Capture the cell that displays the provided text and extract its (X, Y) central coordinate. 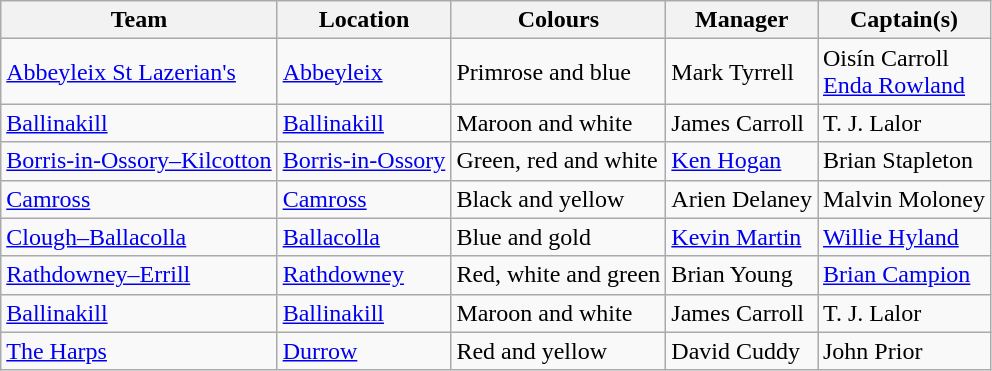
Abbeyleix (364, 72)
Blue and gold (558, 237)
Brian Campion (904, 275)
Colours (558, 20)
Durrow (364, 351)
Malvin Moloney (904, 199)
Black and yellow (558, 199)
Abbeyleix St Lazerian's (139, 72)
Team (139, 20)
Brian Stapleton (904, 161)
Ken Hogan (742, 161)
Borris-in-Ossory (364, 161)
Borris-in-Ossory–Kilcotton (139, 161)
Clough–Ballacolla (139, 237)
Kevin Martin (742, 237)
John Prior (904, 351)
Rathdowney–Errill (139, 275)
Willie Hyland (904, 237)
Oisín CarrollEnda Rowland (904, 72)
Location (364, 20)
Red and yellow (558, 351)
Mark Tyrrell (742, 72)
Ballacolla (364, 237)
Rathdowney (364, 275)
Brian Young (742, 275)
The Harps (139, 351)
Primrose and blue (558, 72)
Arien Delaney (742, 199)
Manager (742, 20)
Green, red and white (558, 161)
Captain(s) (904, 20)
David Cuddy (742, 351)
Red, white and green (558, 275)
